Extract the [X, Y] coordinate from the center of the cell holding the provided text.  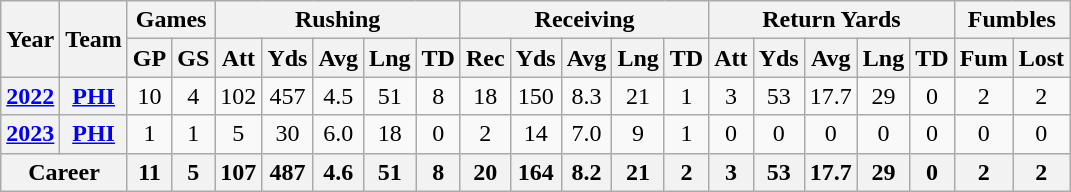
Return Yards [832, 20]
2022 [30, 96]
7.0 [586, 134]
Fum [984, 58]
150 [536, 96]
Team [94, 39]
4.5 [338, 96]
11 [149, 172]
Rec [485, 58]
Year [30, 39]
GS [194, 58]
20 [485, 172]
14 [536, 134]
30 [288, 134]
8.3 [586, 96]
487 [288, 172]
9 [638, 134]
4.6 [338, 172]
Receiving [584, 20]
Career [64, 172]
10 [149, 96]
164 [536, 172]
457 [288, 96]
Fumbles [1012, 20]
2023 [30, 134]
6.0 [338, 134]
107 [238, 172]
4 [194, 96]
Rushing [338, 20]
102 [238, 96]
Games [170, 20]
Lost [1041, 58]
GP [149, 58]
8.2 [586, 172]
